Return the [x, y] coordinate for the center point of the cell that contains the specified text.  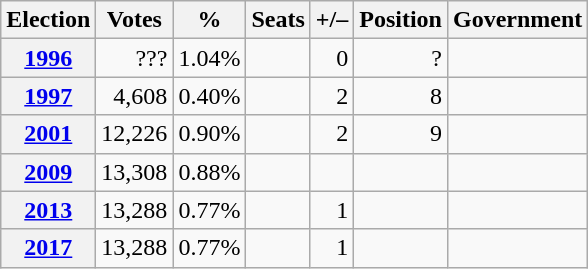
0.90% [210, 134]
% [210, 20]
Position [401, 20]
4,608 [134, 96]
Seats [278, 20]
2001 [48, 134]
13,308 [134, 172]
2009 [48, 172]
1.04% [210, 58]
2013 [48, 210]
Government [517, 20]
1996 [48, 58]
? [401, 58]
??? [134, 58]
0.88% [210, 172]
12,226 [134, 134]
2017 [48, 248]
Votes [134, 20]
9 [401, 134]
0.40% [210, 96]
Election [48, 20]
+/– [332, 20]
8 [401, 96]
0 [332, 58]
1997 [48, 96]
